Output the (X, Y) coordinate of the center of the cell containing the given text.  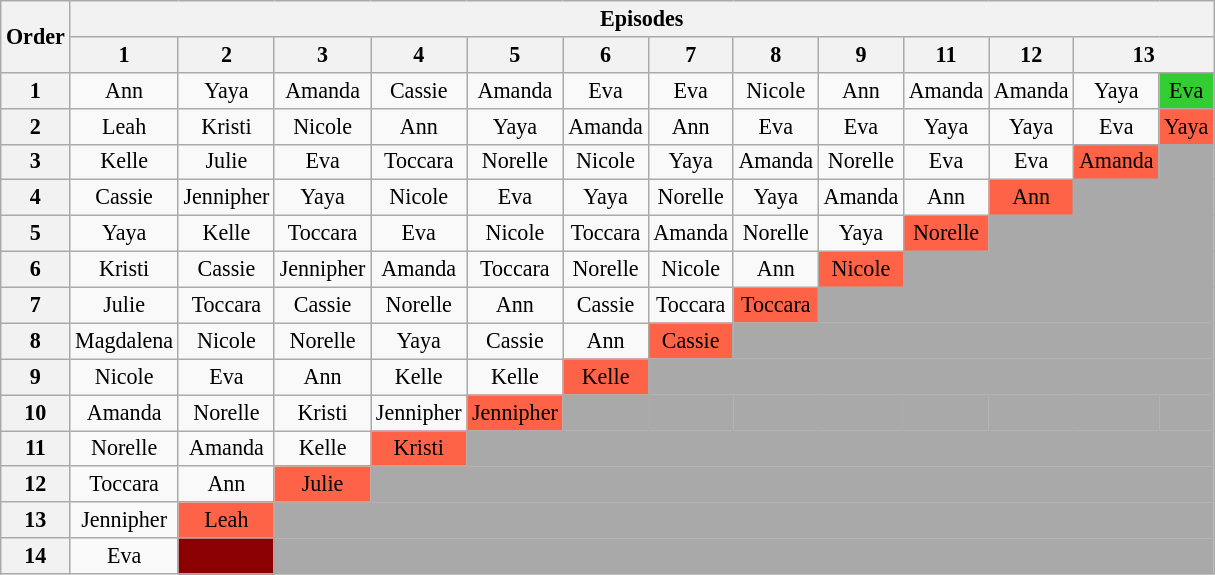
Order (36, 36)
Magdalena (124, 341)
10 (36, 412)
14 (36, 556)
Episodes (642, 18)
